Find where the given text appears and provide that cell's center as [X, Y] coordinate. 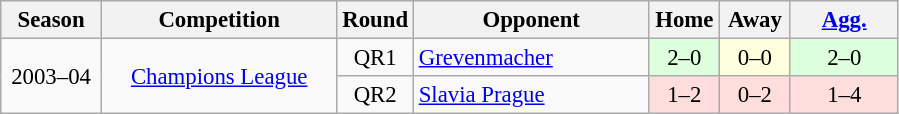
2003–04 [52, 76]
Slavia Prague [531, 95]
Round [375, 20]
1–2 [684, 95]
Opponent [531, 20]
Agg. [844, 20]
Away [756, 20]
Champions League [219, 76]
Grevenmacher [531, 58]
0–0 [756, 58]
Home [684, 20]
QR2 [375, 95]
Season [52, 20]
QR1 [375, 58]
Competition [219, 20]
0–2 [756, 95]
1–4 [844, 95]
